Identify which cell holds the provided text, then report its [x, y] central coordinate. 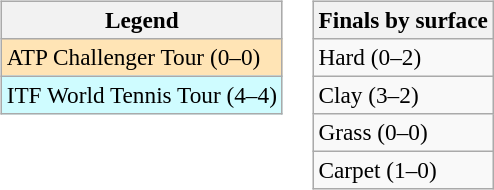
Hard (0–2) [403, 57]
ITF World Tennis Tour (4–4) [142, 95]
Finals by surface [403, 20]
Legend [142, 20]
Grass (0–0) [403, 133]
ATP Challenger Tour (0–0) [142, 57]
Clay (3–2) [403, 95]
Carpet (1–0) [403, 171]
